Find where the given text appears and provide that cell's center as (X, Y) coordinate. 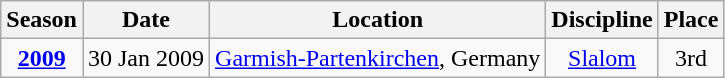
Season (42, 20)
3rd (691, 58)
Discipline (602, 20)
Garmish-Partenkirchen, Germany (378, 58)
Place (691, 20)
2009 (42, 58)
Date (146, 20)
30 Jan 2009 (146, 58)
Slalom (602, 58)
Location (378, 20)
